Return [x, y] of the center of cell containing provided text 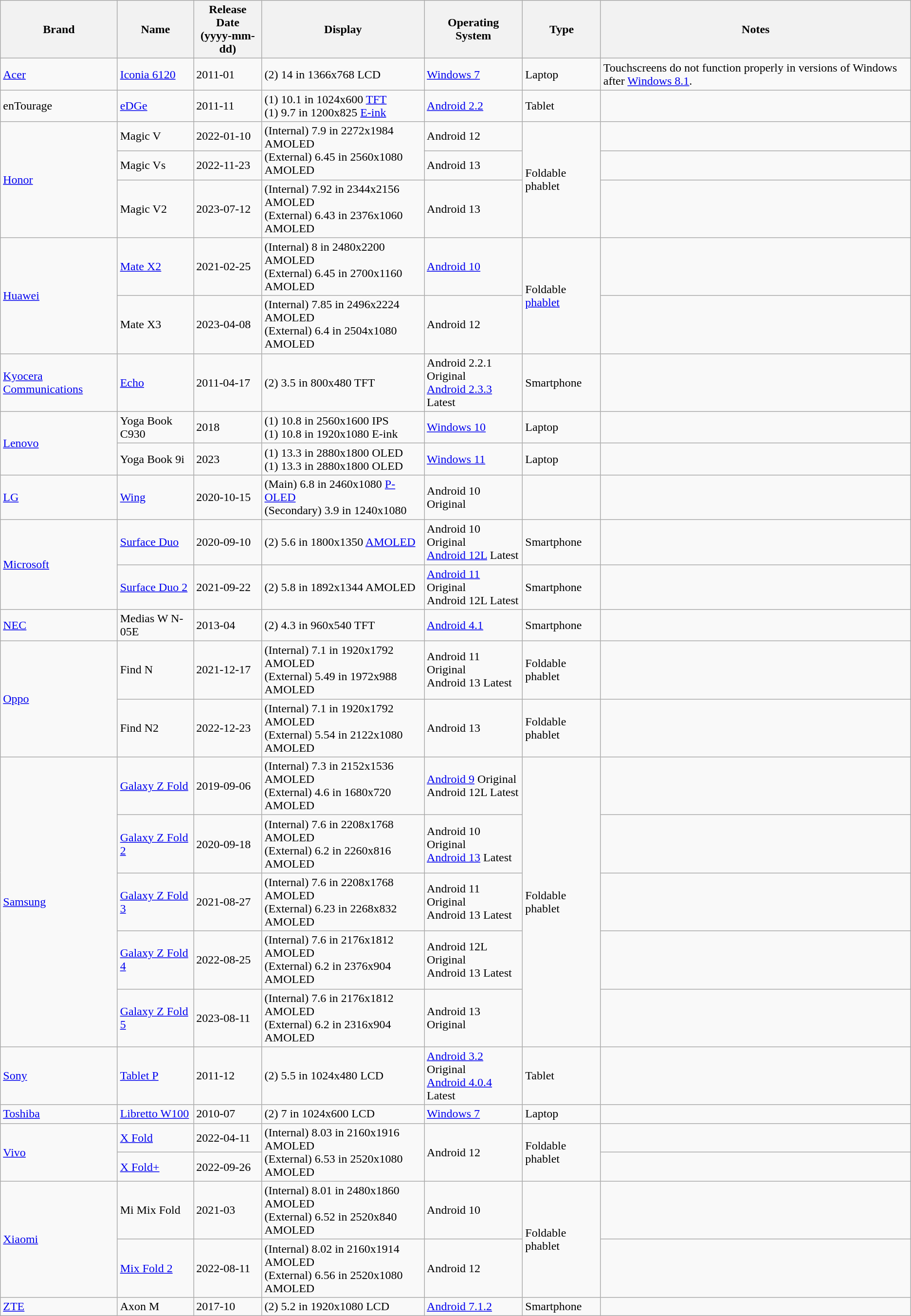
Mix Fold 2 [156, 1268]
Xiaomi [59, 1239]
eDGe [156, 106]
Type [562, 29]
Android 7.1.2 [474, 1306]
Android 10 OriginalAndroid 12L Latest [474, 542]
(Internal) 7.1 in 1920x1792 AMOLED(External) 5.54 in 2122x1080 AMOLED [343, 728]
enTourage [59, 106]
Yoga Book C930 [156, 427]
(2) 7 in 1024x600 LCD [343, 1114]
2022-01-10 [228, 136]
Vivo [59, 1152]
(Internal) 7.6 in 2208x1768 AMOLED(External) 6.23 in 2268x832 AMOLED [343, 902]
(Internal) 7.6 in 2208x1768 AMOLED(External) 6.2 in 2260x816 AMOLED [343, 844]
Android 2.2.1 OriginalAndroid 2.3.3 Latest [474, 383]
Magic V [156, 136]
Galaxy Z Fold 3 [156, 902]
2021-02-25 [228, 267]
Display [343, 29]
Honor [59, 180]
Tablet P [156, 1076]
Find N2 [156, 728]
Libretto W100 [156, 1114]
ZTE [59, 1306]
(Internal) 8.03 in 2160x1916 AMOLED(External) 6.53 in 2520x1080 AMOLED [343, 1152]
Samsung [59, 902]
Kyocera Communications [59, 383]
Touchscreens do not function properly in versions of Windows after Windows 8.1. [755, 74]
Windows 11 [474, 459]
X Fold+ [156, 1167]
(Internal) 7.6 in 2176x1812 AMOLED(External) 6.2 in 2376x904 AMOLED [343, 960]
Android 3.2 OriginalAndroid 4.0.4 Latest [474, 1076]
Brand [59, 29]
2010-07 [228, 1114]
(1) 10.8 in 2560x1600 IPS(1) 10.8 in 1920x1080 E-ink [343, 427]
2017-10 [228, 1306]
Name [156, 29]
Echo [156, 383]
2019-09-06 [228, 786]
(Internal) 7.6 in 2176x1812 AMOLED(External) 6.2 in 2316x904 AMOLED [343, 1018]
Surface Duo 2 [156, 587]
2021-09-22 [228, 587]
Galaxy Z Fold [156, 786]
Sony [59, 1076]
Huawei [59, 296]
2011-11 [228, 106]
2011-01 [228, 74]
2021-03 [228, 1210]
(2) 4.3 in 960x540 TFT [343, 625]
2021-12-17 [228, 670]
Wing [156, 497]
Oppo [59, 699]
Iconia 6120 [156, 74]
2022-08-25 [228, 960]
Android 2.2 [474, 106]
2022-08-11 [228, 1268]
2021-08-27 [228, 902]
OperatingSystem [474, 29]
Microsoft [59, 564]
LG [59, 497]
Android 9 OriginalAndroid 12L Latest [474, 786]
Mi Mix Fold [156, 1210]
Toshiba [59, 1114]
2018 [228, 427]
(1) 13.3 in 2880x1800 OLED(1) 13.3 in 2880x1800 OLED [343, 459]
2013-04 [228, 625]
2023-04-08 [228, 324]
Acer [59, 74]
Galaxy Z Fold 2 [156, 844]
(Internal) 8.02 in 2160x1914 AMOLED(External) 6.56 in 2520x1080 AMOLED [343, 1268]
Magic V2 [156, 208]
Android 10 Original [474, 497]
Galaxy Z Fold 5 [156, 1018]
2011-12 [228, 1076]
(2) 5.6 in 1800x1350 AMOLED [343, 542]
Mate X3 [156, 324]
Notes [755, 29]
Magic Vs [156, 165]
(Internal) 7.85 in 2496x2224 AMOLED(External) 6.4 in 2504x1080 AMOLED [343, 324]
(Internal) 8 in 2480x2200 AMOLED(External) 6.45 in 2700x1160 AMOLED [343, 267]
Windows 10 [474, 427]
2023 [228, 459]
(2) 3.5 in 800x480 TFT [343, 383]
Yoga Book 9i [156, 459]
(Internal) 7.3 in 2152x1536 AMOLED(External) 4.6 in 1680x720 AMOLED [343, 786]
2023-07-12 [228, 208]
(2) 5.5 in 1024x480 LCD [343, 1076]
2011-04-17 [228, 383]
Medias W N-05E [156, 625]
2020-10-15 [228, 497]
Galaxy Z Fold 4 [156, 960]
(Main) 6.8 in 2460x1080 P-OLED(Secondary) 3.9 in 1240x1080 [343, 497]
(Internal) 7.92 in 2344x2156 AMOLED(External) 6.43 in 2376x1060 AMOLED [343, 208]
Android 13 Original [474, 1018]
(Internal) 7.9 in 2272x1984 AMOLED(External) 6.45 in 2560x1080 AMOLED [343, 151]
Mate X2 [156, 267]
2020-09-10 [228, 542]
Release Date(yyyy-mm-dd) [228, 29]
(2) 5.2 in 1920x1080 LCD [343, 1306]
2020-09-18 [228, 844]
Lenovo [59, 443]
2023-08-11 [228, 1018]
2022-11-23 [228, 165]
Android 4.1 [474, 625]
2022-12-23 [228, 728]
X Fold [156, 1138]
2022-09-26 [228, 1167]
Android 10 OriginalAndroid 13 Latest [474, 844]
(Internal) 7.1 in 1920x1792 AMOLED(External) 5.49 in 1972x988 AMOLED [343, 670]
Find N [156, 670]
(2) 14 in 1366x768 LCD [343, 74]
2022-04-11 [228, 1138]
Android 11 OriginalAndroid 12L Latest [474, 587]
(Internal) 8.01 in 2480x1860 AMOLED(External) 6.52 in 2520x840 AMOLED [343, 1210]
Surface Duo [156, 542]
Axon M [156, 1306]
Android 12L OriginalAndroid 13 Latest [474, 960]
(1) 10.1 in 1024x600 TFT(1) 9.7 in 1200x825 E-ink [343, 106]
(2) 5.8 in 1892x1344 AMOLED [343, 587]
NEC [59, 625]
